Find where the given text appears and provide that cell's center as (X, Y) coordinate. 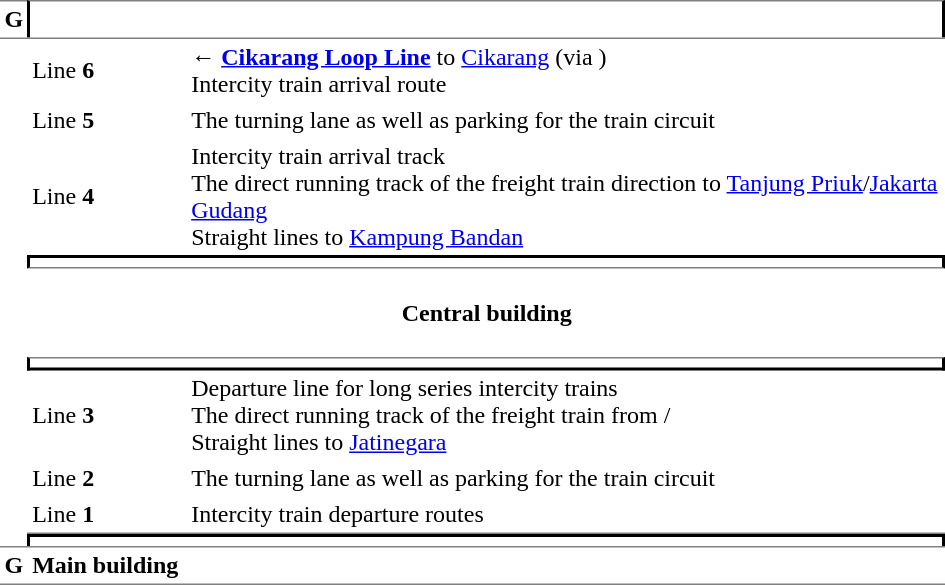
Line 4 (108, 196)
Line 1 (108, 516)
Line 2 (108, 479)
Line 6 (108, 70)
Line 5 (108, 120)
Line 3 (108, 416)
